For the text-containing cell, return its midpoint in (X, Y) coordinate format. 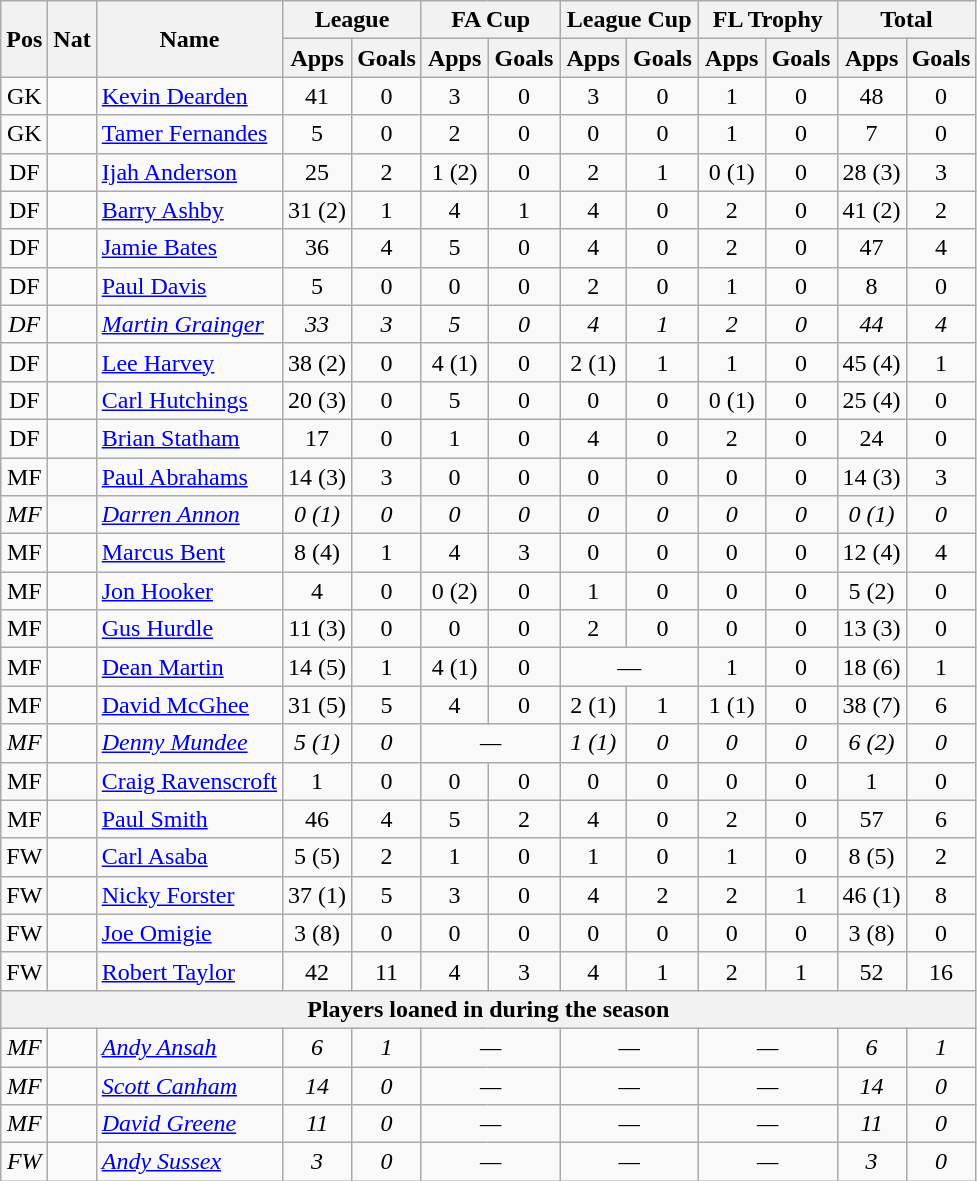
Paul Smith (189, 819)
47 (872, 248)
0 (2) (454, 591)
David Greene (189, 1124)
8 (4) (318, 553)
24 (872, 438)
7 (872, 134)
1 (2) (454, 172)
25 (318, 172)
Ijah Anderson (189, 172)
Denny Mundee (189, 743)
Carl Asaba (189, 857)
Craig Ravenscroft (189, 781)
Jamie Bates (189, 248)
Pos (24, 39)
Brian Statham (189, 438)
Paul Abrahams (189, 477)
Scott Canham (189, 1085)
11 (3) (318, 629)
16 (941, 971)
Dean Martin (189, 667)
28 (3) (872, 172)
33 (318, 324)
Andy Sussex (189, 1162)
38 (7) (872, 705)
Barry Ashby (189, 210)
Total (906, 20)
31 (5) (318, 705)
18 (6) (872, 667)
Martin Grainger (189, 324)
14 (5) (318, 667)
Jon Hooker (189, 591)
Marcus Bent (189, 553)
League (352, 20)
48 (872, 96)
36 (318, 248)
25 (4) (872, 400)
League Cup (630, 20)
Lee Harvey (189, 362)
31 (2) (318, 210)
Gus Hurdle (189, 629)
41 (2) (872, 210)
6 (2) (872, 743)
Kevin Dearden (189, 96)
8 (5) (872, 857)
46 (318, 819)
Tamer Fernandes (189, 134)
Carl Hutchings (189, 400)
5 (5) (318, 857)
57 (872, 819)
Nicky Forster (189, 895)
38 (2) (318, 362)
5 (1) (318, 743)
20 (3) (318, 400)
41 (318, 96)
12 (4) (872, 553)
44 (872, 324)
17 (318, 438)
Nat (72, 39)
Name (189, 39)
Andy Ansah (189, 1047)
Players loaned in during the season (488, 1009)
45 (4) (872, 362)
37 (1) (318, 895)
13 (3) (872, 629)
42 (318, 971)
52 (872, 971)
FL Trophy (768, 20)
46 (1) (872, 895)
FA Cup (490, 20)
Paul Davis (189, 286)
Robert Taylor (189, 971)
5 (2) (872, 591)
Darren Annon (189, 515)
David McGhee (189, 705)
Joe Omigie (189, 933)
